Find where the given text appears and provide that cell's center as (x, y) coordinate. 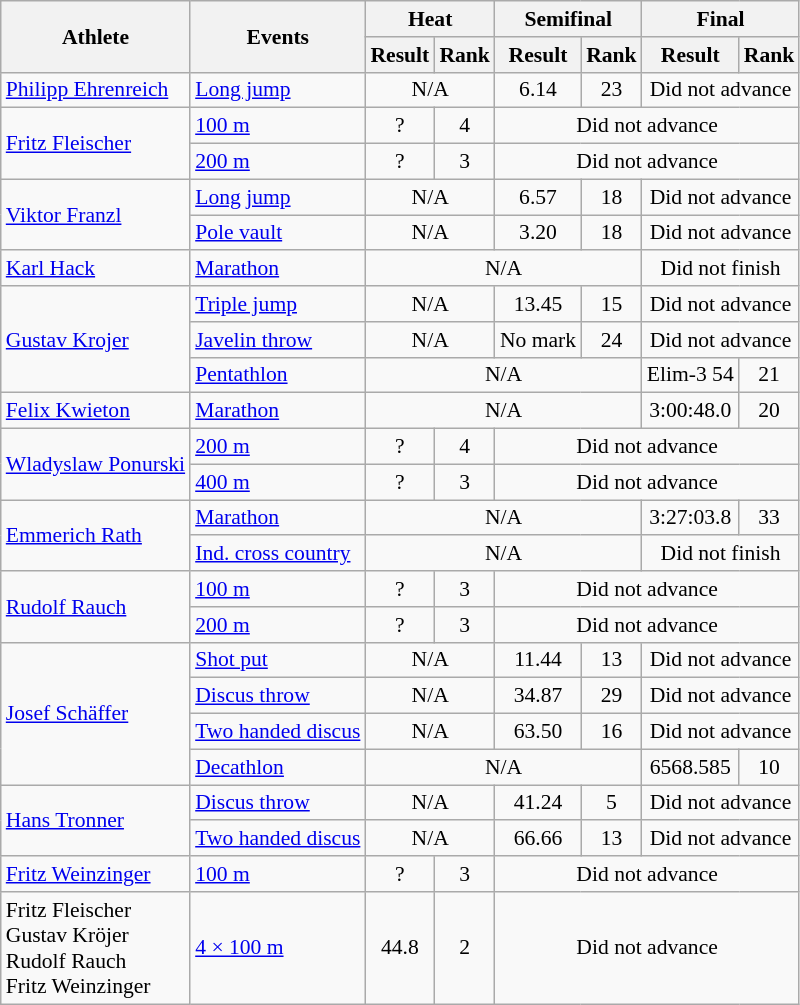
Final (721, 19)
Philipp Ehrenreich (96, 90)
6.57 (538, 197)
3.20 (538, 233)
24 (612, 340)
66.66 (538, 839)
21 (770, 375)
Triple jump (278, 304)
29 (612, 696)
20 (770, 411)
Heat (430, 19)
5 (612, 803)
Semifinal (568, 19)
Javelin throw (278, 340)
6.14 (538, 90)
Gustav Krojer (96, 340)
33 (770, 518)
4 × 100 m (278, 948)
400 m (278, 482)
3:00:48.0 (690, 411)
Rudolf Rauch (96, 606)
Wladyslaw Ponurski (96, 464)
2 (464, 948)
Events (278, 36)
34.87 (538, 696)
Fritz Weinzinger (96, 874)
Viktor Franzl (96, 214)
Elim-3 54 (690, 375)
15 (612, 304)
Shot put (278, 660)
Pentathlon (278, 375)
41.24 (538, 803)
Pole vault (278, 233)
Hans Tronner (96, 820)
63.50 (538, 732)
Emmerich Rath (96, 536)
Ind. cross country (278, 554)
10 (770, 767)
Felix Kwieton (96, 411)
44.8 (400, 948)
Fritz Fleischer (96, 144)
16 (612, 732)
No mark (538, 340)
13.45 (538, 304)
23 (612, 90)
6568.585 (690, 767)
Josef Schäffer (96, 713)
Fritz Fleischer Gustav Kröjer Rudolf Rauch Fritz Weinzinger (96, 948)
11.44 (538, 660)
Athlete (96, 36)
Decathlon (278, 767)
3:27:03.8 (690, 518)
Karl Hack (96, 269)
